Scan for the cell matching the given text and deliver its [x, y] coordinate at center. 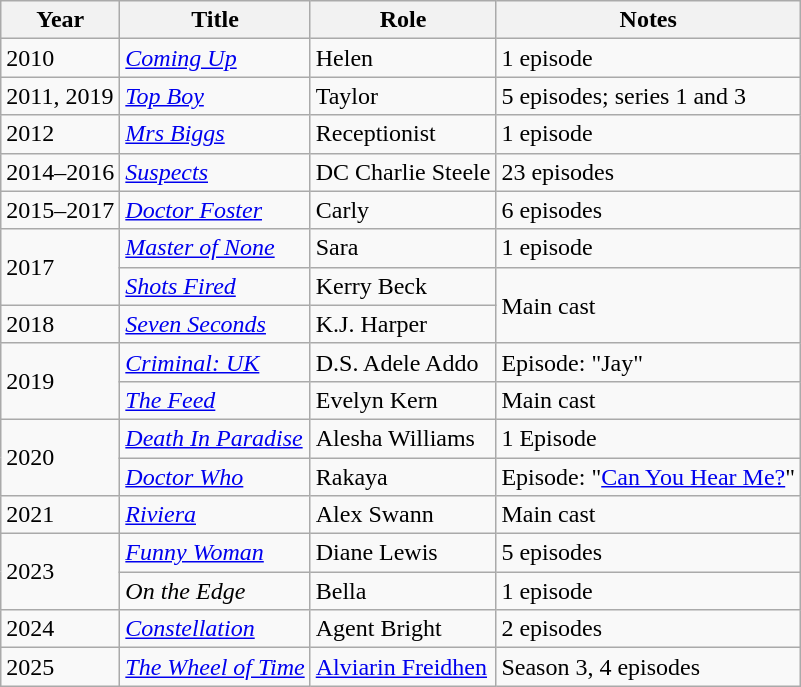
Alviarin Freidhen [403, 667]
2015–2017 [60, 210]
2 episodes [648, 629]
2010 [60, 58]
Year [60, 20]
Carly [403, 210]
Shots Fired [215, 286]
2017 [60, 267]
Episode: "Can You Hear Me?" [648, 477]
Receptionist [403, 134]
2012 [60, 134]
2023 [60, 572]
2021 [60, 515]
K.J. Harper [403, 324]
1 Episode [648, 438]
Doctor Who [215, 477]
Kerry Beck [403, 286]
DC Charlie Steele [403, 172]
5 episodes; series 1 and 3 [648, 96]
Title [215, 20]
2011, 2019 [60, 96]
2018 [60, 324]
Criminal: UK [215, 362]
2025 [60, 667]
2020 [60, 457]
5 episodes [648, 553]
Seven Seconds [215, 324]
Constellation [215, 629]
Evelyn Kern [403, 400]
Notes [648, 20]
Sara [403, 248]
The Feed [215, 400]
On the Edge [215, 591]
Alex Swann [403, 515]
Coming Up [215, 58]
Agent Bright [403, 629]
Suspects [215, 172]
Funny Woman [215, 553]
2024 [60, 629]
Alesha Williams [403, 438]
Top Boy [215, 96]
Riviera [215, 515]
Master of None [215, 248]
Rakaya [403, 477]
Bella [403, 591]
Doctor Foster [215, 210]
Episode: "Jay" [648, 362]
Role [403, 20]
23 episodes [648, 172]
Taylor [403, 96]
The Wheel of Time [215, 667]
Helen [403, 58]
Season 3, 4 episodes [648, 667]
Mrs Biggs [215, 134]
D.S. Adele Addo [403, 362]
2019 [60, 381]
6 episodes [648, 210]
Death In Paradise [215, 438]
2014–2016 [60, 172]
Diane Lewis [403, 553]
